For the text-containing cell, return its midpoint in [X, Y] coordinate format. 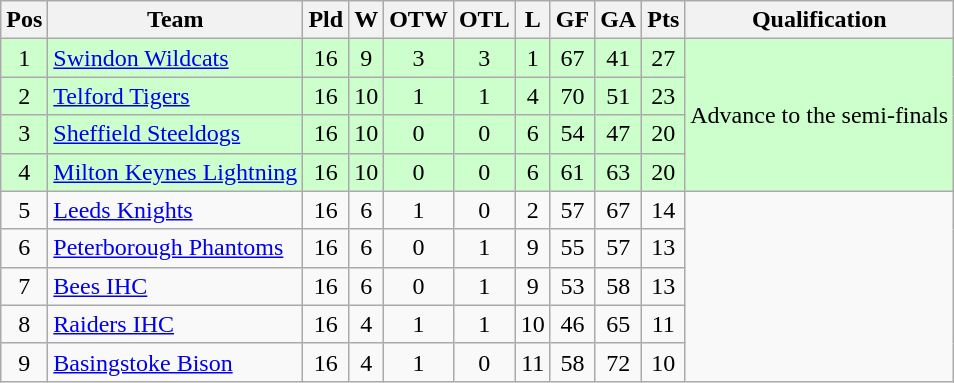
8 [24, 324]
61 [572, 172]
27 [664, 58]
41 [618, 58]
Raiders IHC [176, 324]
7 [24, 286]
L [532, 20]
54 [572, 134]
Milton Keynes Lightning [176, 172]
65 [618, 324]
72 [618, 362]
OTL [484, 20]
Sheffield Steeldogs [176, 134]
Swindon Wildcats [176, 58]
GA [618, 20]
23 [664, 96]
55 [572, 248]
Leeds Knights [176, 210]
70 [572, 96]
Bees IHC [176, 286]
W [366, 20]
46 [572, 324]
Advance to the semi-finals [820, 115]
Pts [664, 20]
14 [664, 210]
53 [572, 286]
47 [618, 134]
Team [176, 20]
Qualification [820, 20]
Pld [326, 20]
Telford Tigers [176, 96]
5 [24, 210]
51 [618, 96]
OTW [419, 20]
Pos [24, 20]
Peterborough Phantoms [176, 248]
GF [572, 20]
Basingstoke Bison [176, 362]
63 [618, 172]
